Capture the cell that displays the provided text and extract its (X, Y) central coordinate. 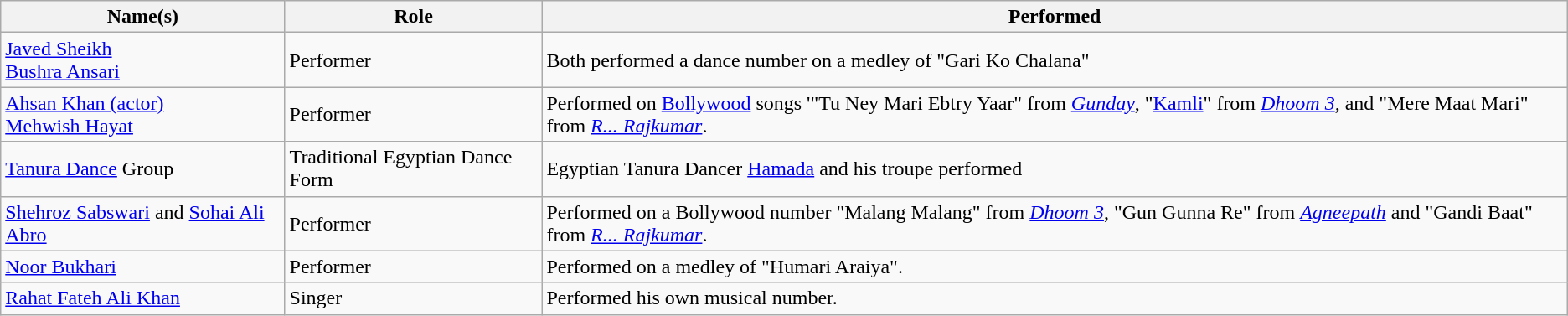
Rahat Fateh Ali Khan (142, 298)
Tanura Dance Group (142, 169)
Noor Bukhari (142, 267)
Both performed a dance number on a medley of "Gari Ko Chalana" (1055, 60)
Egyptian Tanura Dancer Hamada and his troupe performed (1055, 169)
Performed on Bollywood songs '"Tu Ney Mari Ebtry Yaar" from Gunday, "Kamli" from Dhoom 3, and "Mere Maat Mari" from R... Rajkumar. (1055, 114)
Name(s) (142, 17)
Performed on a Bollywood number "Malang Malang" from Dhoom 3, "Gun Gunna Re" from Agneepath and "Gandi Baat" from R... Rajkumar. (1055, 223)
Ahsan Khan (actor)Mehwish Hayat (142, 114)
Singer (414, 298)
Role (414, 17)
Javed SheikhBushra Ansari (142, 60)
Traditional Egyptian Dance Form (414, 169)
Performed his own musical number. (1055, 298)
Performed on a medley of "Humari Araiya". (1055, 267)
Shehroz Sabswari and Sohai Ali Abro (142, 223)
Performed (1055, 17)
